From the cell containing the given text, extract its center point as [X, Y] coordinate. 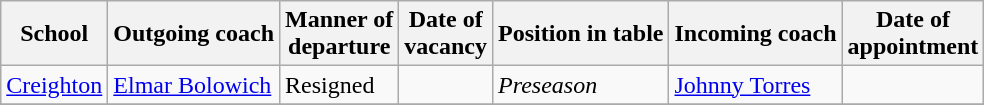
Outgoing coach [194, 34]
Creighton [54, 85]
Date of appointment [913, 34]
Preseason [581, 85]
Elmar Bolowich [194, 85]
Manner of departure [340, 34]
Johnny Torres [756, 85]
Position in table [581, 34]
Incoming coach [756, 34]
Date of vacancy [446, 34]
School [54, 34]
Resigned [340, 85]
